Find where the given text appears and provide that cell's center as (X, Y) coordinate. 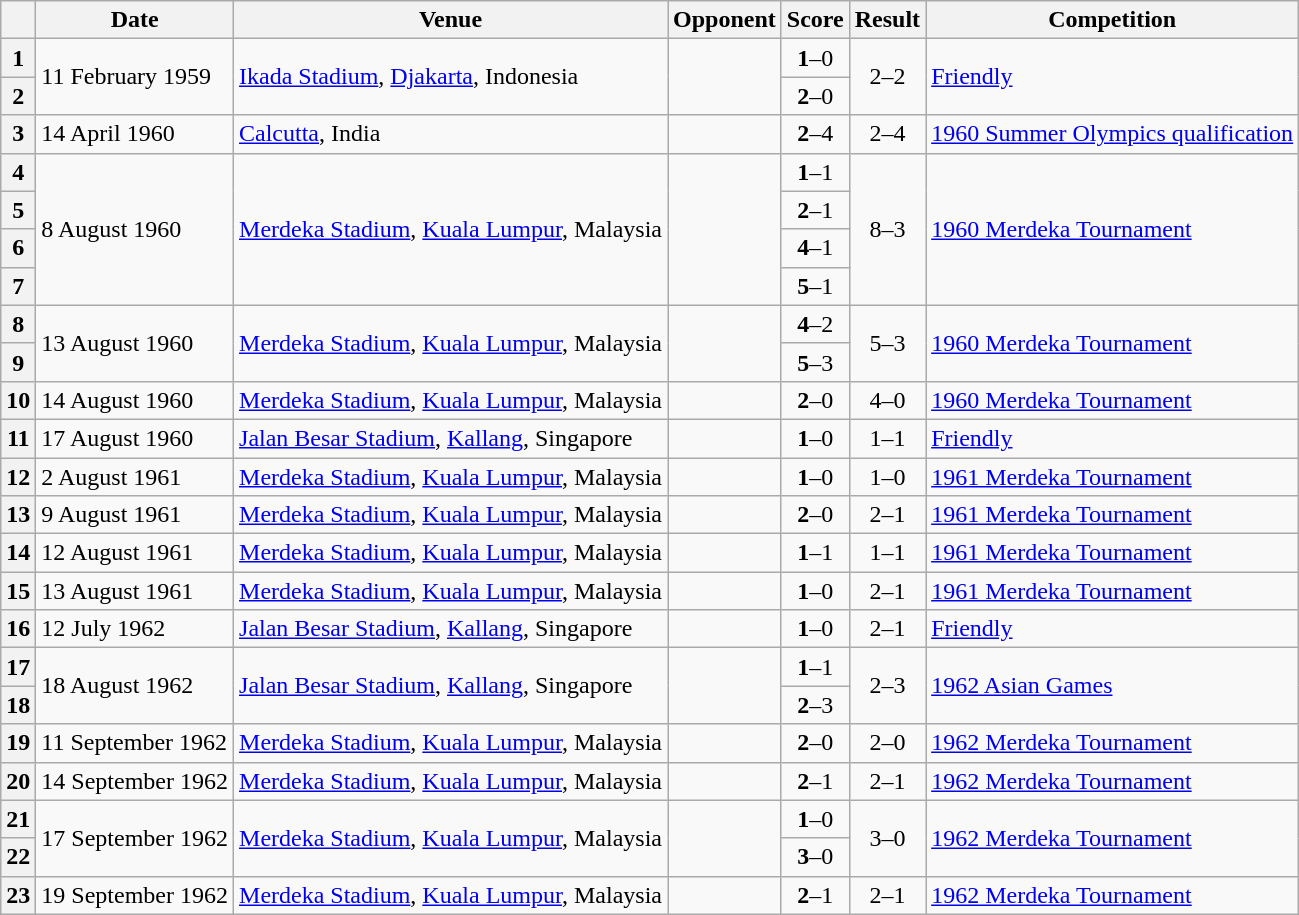
21 (18, 819)
14 (18, 553)
2 (18, 96)
22 (18, 857)
9 August 1961 (135, 515)
13 August 1960 (135, 343)
12 August 1961 (135, 553)
Calcutta, India (451, 134)
9 (18, 362)
8 (18, 324)
Opponent (725, 20)
1960 Summer Olympics qualification (1112, 134)
12 (18, 477)
4 (18, 172)
1 (18, 58)
19 (18, 743)
7 (18, 286)
13 (18, 515)
6 (18, 248)
2–2 (887, 77)
5 (18, 210)
19 September 1962 (135, 895)
Ikada Stadium, Djakarta, Indonesia (451, 77)
17 (18, 667)
Competition (1112, 20)
18 (18, 705)
Score (815, 20)
Date (135, 20)
4–1 (815, 248)
17 September 1962 (135, 838)
8 August 1960 (135, 229)
15 (18, 591)
Venue (451, 20)
3 (18, 134)
20 (18, 781)
14 September 1962 (135, 781)
14 April 1960 (135, 134)
8–3 (887, 229)
13 August 1961 (135, 591)
11 September 1962 (135, 743)
2 August 1961 (135, 477)
1962 Asian Games (1112, 686)
10 (18, 400)
12 July 1962 (135, 629)
16 (18, 629)
17 August 1960 (135, 438)
18 August 1962 (135, 686)
14 August 1960 (135, 400)
4–2 (815, 324)
11 (18, 438)
Result (887, 20)
5–1 (815, 286)
23 (18, 895)
11 February 1959 (135, 77)
4–0 (887, 400)
